Extract the (X, Y) coordinate from the center of the cell holding the provided text.  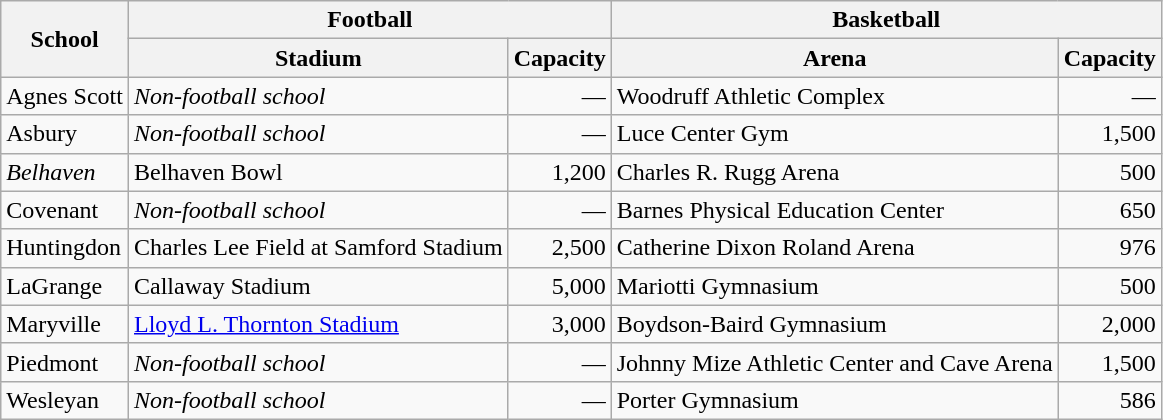
Wesleyan (65, 400)
Barnes Physical Education Center (834, 210)
Lloyd L. Thornton Stadium (318, 324)
Charles Lee Field at Samford Stadium (318, 248)
650 (1110, 210)
Johnny Mize Athletic Center and Cave Arena (834, 362)
Covenant (65, 210)
Piedmont (65, 362)
Catherine Dixon Roland Arena (834, 248)
School (65, 39)
Charles R. Rugg Arena (834, 172)
Maryville (65, 324)
Callaway Stadium (318, 286)
586 (1110, 400)
Boydson-Baird Gymnasium (834, 324)
Huntingdon (65, 248)
Luce Center Gym (834, 134)
2,000 (1110, 324)
1,200 (560, 172)
Porter Gymnasium (834, 400)
Football (370, 20)
Agnes Scott (65, 96)
5,000 (560, 286)
2,500 (560, 248)
Belhaven Bowl (318, 172)
Basketball (886, 20)
Belhaven (65, 172)
Woodruff Athletic Complex (834, 96)
LaGrange (65, 286)
976 (1110, 248)
3,000 (560, 324)
Stadium (318, 58)
Asbury (65, 134)
Arena (834, 58)
Mariotti Gymnasium (834, 286)
